Return [x, y] of the center of cell containing provided text 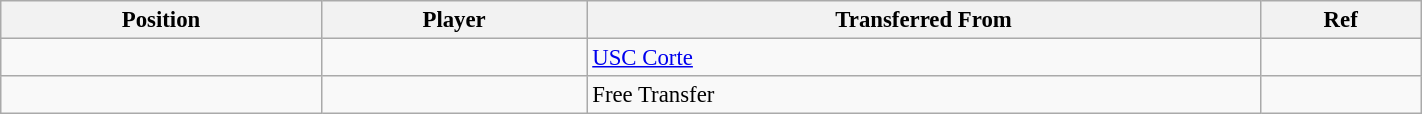
Position [162, 20]
USC Corte [924, 58]
Player [454, 20]
Free Transfer [924, 95]
Transferred From [924, 20]
Ref [1340, 20]
